Return the (X, Y) coordinate for the center point of the cell that contains the specified text.  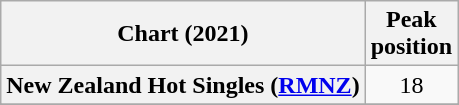
New Zealand Hot Singles (RMNZ) (183, 85)
Peakposition (411, 34)
18 (411, 85)
Chart (2021) (183, 34)
